Return the [X, Y] coordinate for the center point of the cell that contains the specified text.  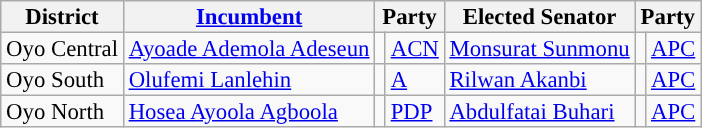
Abdulfatai Buhari [540, 112]
Incumbent [248, 17]
ACN [414, 49]
District [62, 17]
Monsurat Sunmonu [540, 49]
Ayoade Ademola Adeseun [248, 49]
A [414, 80]
PDP [414, 112]
Elected Senator [540, 17]
Olufemi Lanlehin [248, 80]
Oyo North [62, 112]
Rilwan Akanbi [540, 80]
Oyo South [62, 80]
Oyo Central [62, 49]
Hosea Ayoola Agboola [248, 112]
